Detect which cell encompasses the target text, then output its (x, y) center coordinate. 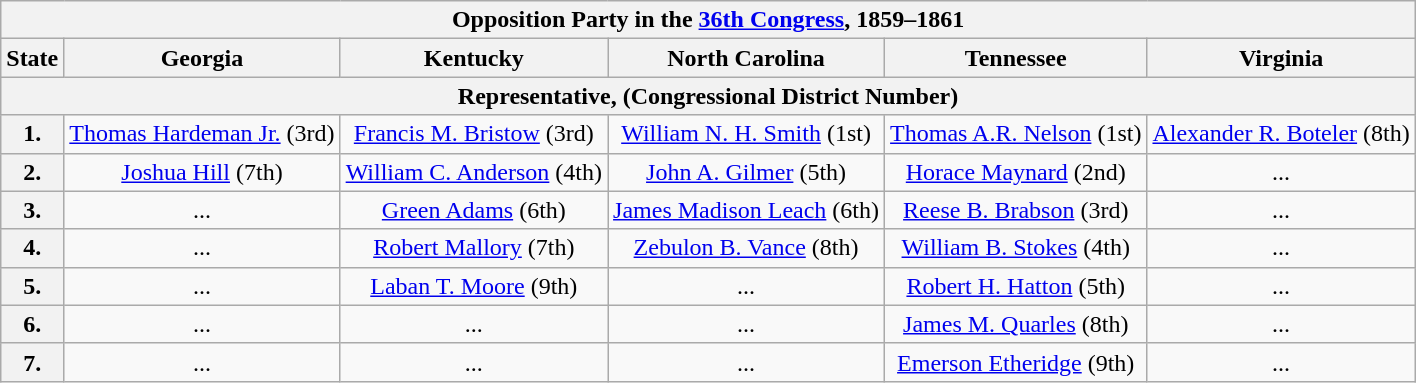
Thomas Hardeman Jr. (3rd) (202, 134)
Opposition Party in the 36th Congress, 1859–1861 (708, 20)
Laban T. Moore (9th) (474, 286)
James M. Quarles (8th) (1016, 324)
Georgia (202, 58)
3. (32, 210)
John A. Gilmer (5th) (746, 172)
William B. Stokes (4th) (1016, 248)
Joshua Hill (7th) (202, 172)
Green Adams (6th) (474, 210)
Virginia (1281, 58)
James Madison Leach (6th) (746, 210)
6. (32, 324)
1. (32, 134)
North Carolina (746, 58)
Robert H. Hatton (5th) (1016, 286)
7. (32, 362)
5. (32, 286)
State (32, 58)
Robert Mallory (7th) (474, 248)
Tennessee (1016, 58)
2. (32, 172)
4. (32, 248)
Kentucky (474, 58)
Zebulon B. Vance (8th) (746, 248)
Alexander R. Boteler (8th) (1281, 134)
Horace Maynard (2nd) (1016, 172)
William N. H. Smith (1st) (746, 134)
Emerson Etheridge (9th) (1016, 362)
William C. Anderson (4th) (474, 172)
Representative, (Congressional District Number) (708, 96)
Francis M. Bristow (3rd) (474, 134)
Thomas A.R. Nelson (1st) (1016, 134)
Reese B. Brabson (3rd) (1016, 210)
